Return (x, y) of the center of cell containing provided text 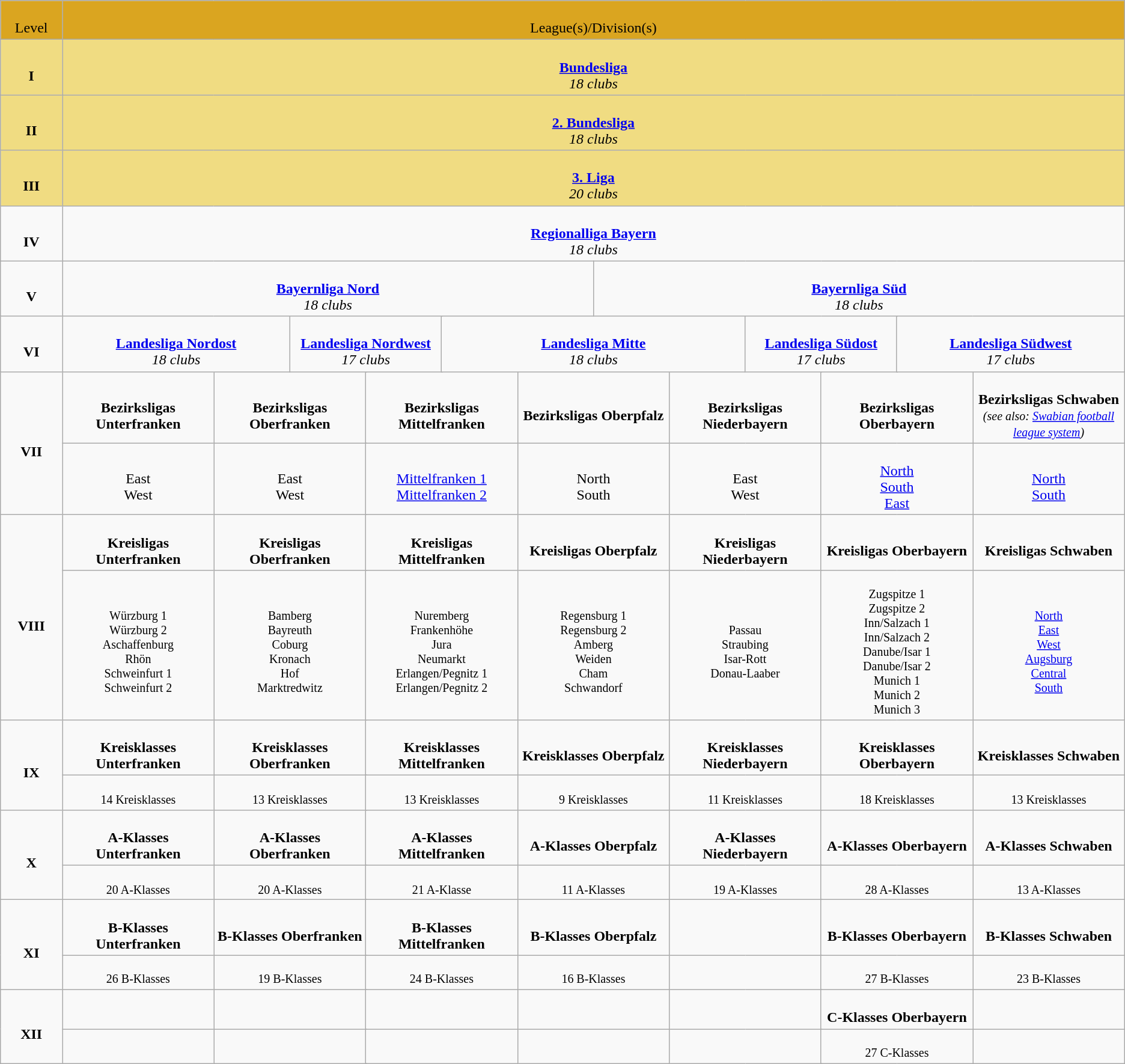
21 A-Klasse (442, 882)
9 Kreisklasses (594, 792)
27 C-Klasses (897, 1046)
A-Klasses Mittelfranken (442, 837)
B-Klasses Unterfranken (138, 928)
Landesliga Nordwest 17 clubs (365, 344)
Bayernliga Süd 18 clubs (859, 289)
Kreisligas Schwaben (1049, 542)
XI (31, 945)
Landesliga Nordost 18 clubs (177, 344)
VIII (31, 617)
NorthSouthEast (897, 478)
B-Klasses Oberbayern (897, 928)
A-Klasses Oberpfalz (594, 837)
11 A-Klasses (594, 882)
Level (31, 20)
Kreisklasses Schwaben (1049, 748)
Kreisligas Oberfranken (290, 542)
B-Klasses Oberpfalz (594, 928)
28 A-Klasses (897, 882)
Kreisligas Oberpfalz (594, 542)
Zugspitze 1Zugspitze 2Inn/Salzach 1Inn/Salzach 2Danube/Isar 1Danube/Isar 2Munich 1Munich 2Munich 3 (897, 644)
VI (31, 344)
IX (31, 765)
Regionalliga Bayern 18 clubs (594, 233)
IV (31, 233)
NorthEastWestAugsburgCentralSouth (1049, 644)
27 B-Klasses (897, 973)
B-Klasses Schwaben (1049, 928)
X (31, 855)
Bezirksligas Niederbayern (745, 408)
Mittelfranken 1Mittelfranken 2 (442, 478)
A-Klasses Oberfranken (290, 837)
Bezirksligas Schwaben (see also: Swabian football league system) (1049, 408)
Kreisklasses Oberpfalz (594, 748)
Kreisklasses Mittelfranken (442, 748)
13 A-Klasses (1049, 882)
19 B-Klasses (290, 973)
Bezirksligas Mittelfranken (442, 408)
A-Klasses Unterfranken (138, 837)
Bezirksligas Oberbayern (897, 408)
19 A-Klasses (745, 882)
11 Kreisklasses (745, 792)
V (31, 289)
Bezirksligas Oberpfalz (594, 408)
14 Kreisklasses (138, 792)
VII (31, 443)
Kreisligas Unterfranken (138, 542)
Kreisligas Niederbayern (745, 542)
B-Klasses Oberfranken (290, 928)
Kreisklasses Oberbayern (897, 748)
NurembergFrankenhöheJuraNeumarktErlangen/Pegnitz 1Erlangen/Pegnitz 2 (442, 644)
C-Klasses Oberbayern (897, 1009)
Kreisklasses Niederbayern (745, 748)
16 B-Klasses (594, 973)
Landesliga Südwest 17 clubs (1011, 344)
2. Bundesliga 18 clubs (594, 123)
Bayernliga Nord 18 clubs (328, 289)
III (31, 178)
24 B-Klasses (442, 973)
Bundesliga 18 clubs (594, 67)
B-Klasses Mittelfranken (442, 928)
A-Klasses Oberbayern (897, 837)
18 Kreisklasses (897, 792)
I (31, 67)
II (31, 123)
Landesliga Südost 17 clubs (821, 344)
26 B-Klasses (138, 973)
Kreisklasses Unterfranken (138, 748)
Kreisligas Oberbayern (897, 542)
Würzburg 1Würzburg 2AschaffenburgRhönSchweinfurt 1Schweinfurt 2 (138, 644)
Regensburg 1Regensburg 2AmbergWeidenChamSchwandorf (594, 644)
League(s)/Division(s) (594, 20)
BambergBayreuthCoburgKronachHofMarktredwitz (290, 644)
A-Klasses Niederbayern (745, 837)
Kreisklasses Oberfranken (290, 748)
Landesliga Mitte 18 clubs (594, 344)
XII (31, 1027)
A-Klasses Schwaben (1049, 837)
23 B-Klasses (1049, 973)
3. Liga 20 clubs (594, 178)
Bezirksligas Unterfranken (138, 408)
Bezirksligas Oberfranken (290, 408)
Kreisligas Mittelfranken (442, 542)
PassauStraubingIsar-RottDonau-Laaber (745, 644)
